Search for the cell housing the specified text and yield its [X, Y] center coordinate. 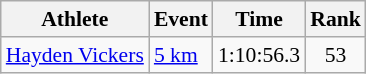
5 km [181, 55]
Rank [336, 19]
1:10:56.3 [259, 55]
Athlete [75, 19]
53 [336, 55]
Time [259, 19]
Event [181, 19]
Hayden Vickers [75, 55]
